Output the (x, y) coordinate of the center of the cell containing the given text.  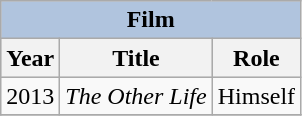
2013 (30, 96)
Title (136, 58)
Film (151, 20)
The Other Life (136, 96)
Himself (256, 96)
Role (256, 58)
Year (30, 58)
